For the text-containing cell, return its midpoint in (X, Y) coordinate format. 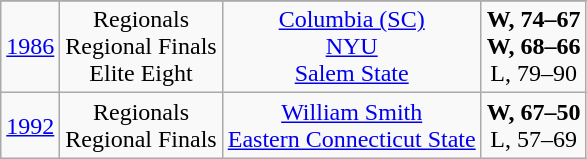
1992 (30, 126)
William SmithEastern Connecticut State (352, 126)
W, 67–50L, 57–69 (534, 126)
W, 74–67W, 68–66L, 79–90 (534, 47)
RegionalsRegional Finals (141, 126)
1986 (30, 47)
RegionalsRegional FinalsElite Eight (141, 47)
Columbia (SC)NYUSalem State (352, 47)
